Scan for the cell matching the given text and deliver its [x, y] coordinate at center. 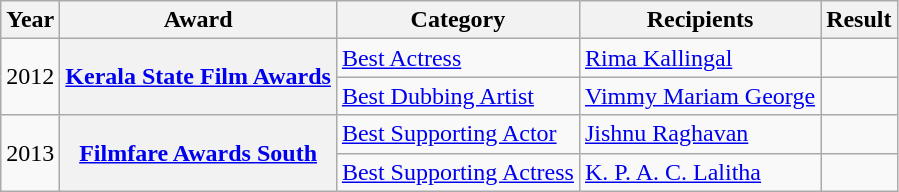
2013 [30, 153]
Best Dubbing Artist [458, 96]
Category [458, 20]
Vimmy Mariam George [700, 96]
Jishnu Raghavan [700, 134]
Result [859, 20]
Best Supporting Actress [458, 172]
Year [30, 20]
K. P. A. C. Lalitha [700, 172]
Best Supporting Actor [458, 134]
Kerala State Film Awards [198, 77]
Recipients [700, 20]
Filmfare Awards South [198, 153]
2012 [30, 77]
Best Actress [458, 58]
Rima Kallingal [700, 58]
Award [198, 20]
